Extract the [X, Y] coordinate from the center of the cell holding the provided text.  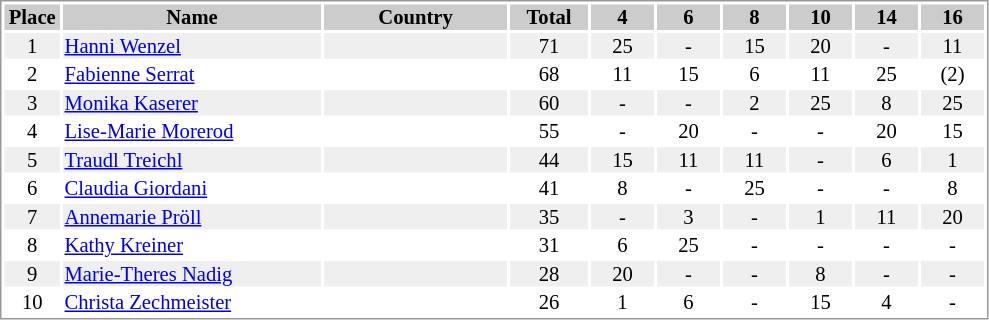
Claudia Giordani [192, 189]
Kathy Kreiner [192, 245]
Traudl Treichl [192, 160]
26 [549, 303]
71 [549, 46]
68 [549, 75]
Name [192, 17]
Marie-Theres Nadig [192, 274]
Country [416, 17]
Monika Kaserer [192, 103]
35 [549, 217]
(2) [952, 75]
Place [32, 17]
Hanni Wenzel [192, 46]
Fabienne Serrat [192, 75]
Lise-Marie Morerod [192, 131]
5 [32, 160]
31 [549, 245]
Christa Zechmeister [192, 303]
41 [549, 189]
28 [549, 274]
55 [549, 131]
60 [549, 103]
Total [549, 17]
16 [952, 17]
7 [32, 217]
Annemarie Pröll [192, 217]
44 [549, 160]
14 [886, 17]
9 [32, 274]
